Locate the cell with the specified text and output its [x, y] center coordinate. 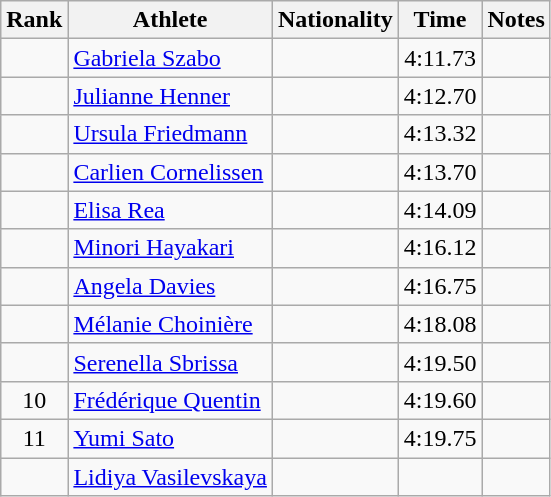
4:16.12 [440, 248]
Julianne Henner [170, 96]
Elisa Rea [170, 210]
Athlete [170, 20]
4:19.50 [440, 362]
Minori Hayakari [170, 248]
Angela Davies [170, 286]
Gabriela Szabo [170, 58]
Frédérique Quentin [170, 400]
4:11.73 [440, 58]
Mélanie Choinière [170, 324]
Nationality [335, 20]
Yumi Sato [170, 438]
4:13.70 [440, 172]
Time [440, 20]
4:19.75 [440, 438]
Notes [516, 20]
4:19.60 [440, 400]
4:13.32 [440, 134]
11 [34, 438]
10 [34, 400]
4:12.70 [440, 96]
Lidiya Vasilevskaya [170, 477]
4:14.09 [440, 210]
4:18.08 [440, 324]
Carlien Cornelissen [170, 172]
Ursula Friedmann [170, 134]
4:16.75 [440, 286]
Serenella Sbrissa [170, 362]
Rank [34, 20]
